For the text-containing cell, return its midpoint in [X, Y] coordinate format. 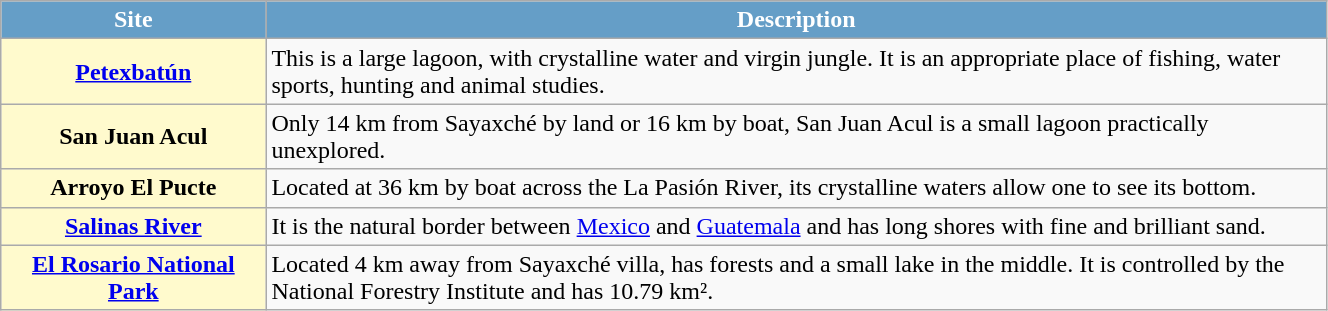
El Rosario National Park [134, 278]
Description [796, 20]
Arroyo El Pucte [134, 188]
Only 14 km from Sayaxché by land or 16 km by boat, San Juan Acul is a small lagoon practically unexplored. [796, 136]
San Juan Acul [134, 136]
It is the natural border between Mexico and Guatemala and has long shores with fine and brilliant sand. [796, 226]
Site [134, 20]
Salinas River [134, 226]
Located at 36 km by boat across the La Pasión River, its crystalline waters allow one to see its bottom. [796, 188]
This is a large lagoon, with crystalline water and virgin jungle. It is an appropriate place of fishing, water sports, hunting and animal studies. [796, 72]
Petexbatún [134, 72]
